Output the [x, y] coordinate of the center of the cell containing the given text.  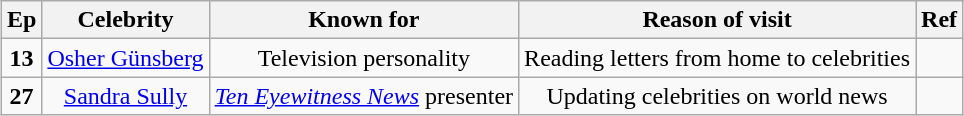
Reason of visit [718, 20]
27 [21, 96]
13 [21, 58]
Television personality [364, 58]
Known for [364, 20]
Sandra Sully [126, 96]
Updating celebrities on world news [718, 96]
Celebrity [126, 20]
Osher Günsberg [126, 58]
Ep [21, 20]
Ten Eyewitness News presenter [364, 96]
Ref [940, 20]
Reading letters from home to celebrities [718, 58]
